Detect which cell encompasses the target text, then output its [X, Y] center coordinate. 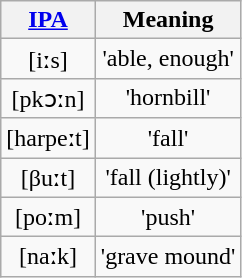
[pkɔːn] [48, 98]
[iːs] [48, 59]
'hornbill' [168, 98]
[poːm] [48, 217]
'fall' [168, 138]
'grave mound' [168, 257]
[harpeːt] [48, 138]
'fall (lightly)' [168, 178]
IPA [48, 20]
'able, enough' [168, 59]
[βuːt] [48, 178]
'push' [168, 217]
[naːk] [48, 257]
Meaning [168, 20]
